Determine the [x, y] coordinate at the center of the cell enclosing the given text.  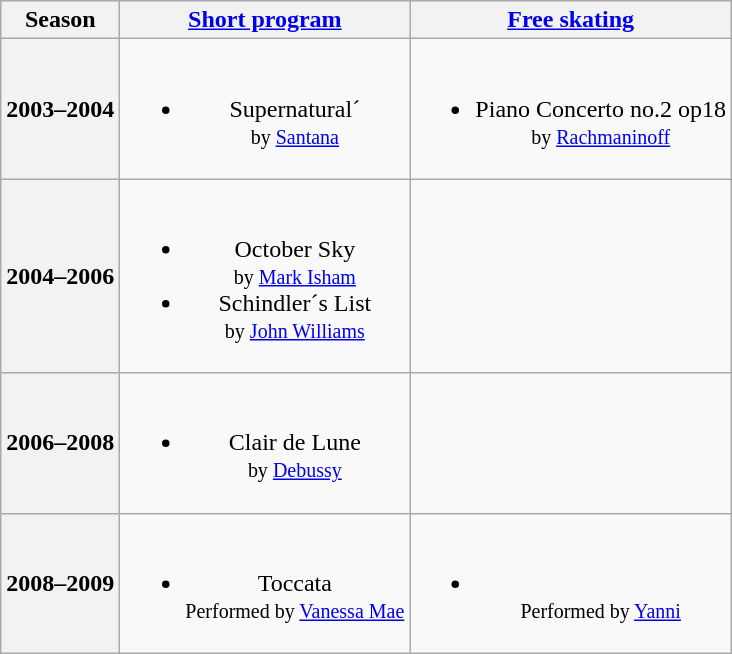
Toccata Performed by Vanessa Mae [265, 583]
Performed by Yanni [571, 583]
2003–2004 [60, 109]
Clair de Lune by Debussy [265, 443]
Season [60, 20]
2008–2009 [60, 583]
Free skating [571, 20]
2006–2008 [60, 443]
Supernatural´ by Santana [265, 109]
2004–2006 [60, 276]
October Sky by Mark Isham Schindler´s List by John Williams [265, 276]
Piano Concerto no.2 op18 by Rachmaninoff [571, 109]
Short program [265, 20]
